For the text-containing cell, return its midpoint in (X, Y) coordinate format. 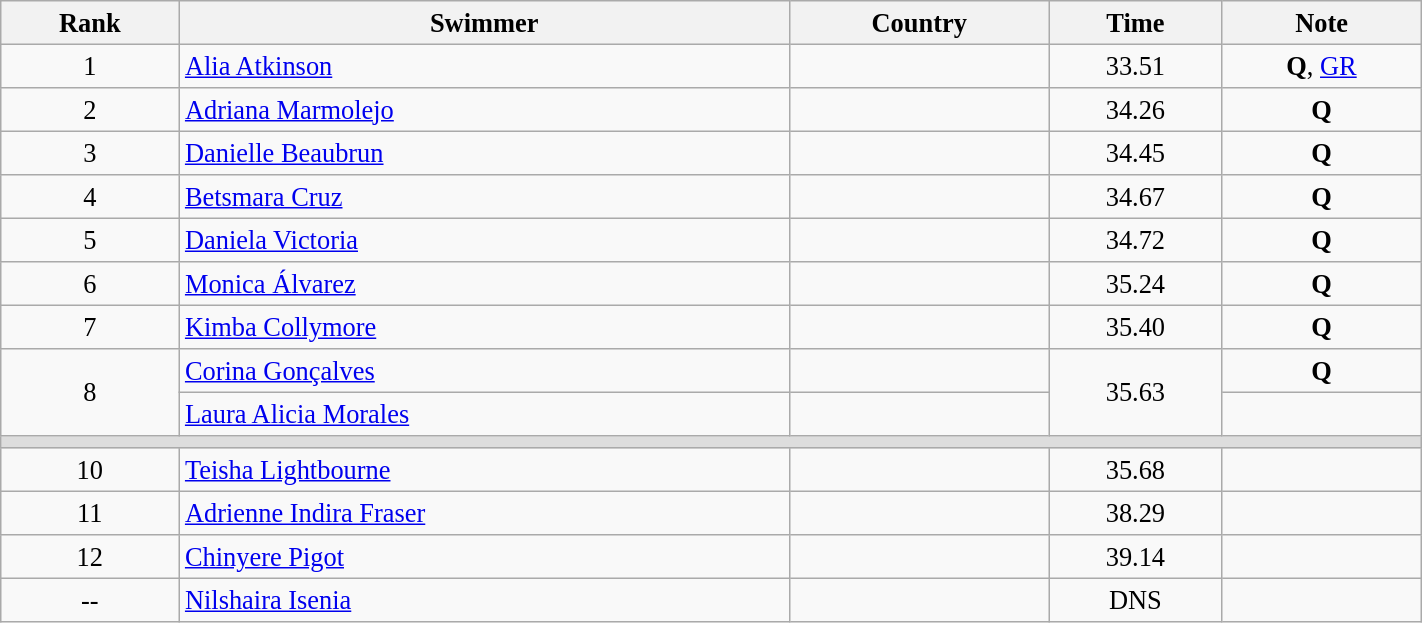
Swimmer (484, 22)
34.45 (1136, 153)
Nilshaira Isenia (484, 600)
Betsmara Cruz (484, 197)
5 (90, 240)
Danielle Beaubrun (484, 153)
Alia Atkinson (484, 66)
Corina Gonçalves (484, 371)
Adrienne Indira Fraser (484, 513)
1 (90, 66)
38.29 (1136, 513)
3 (90, 153)
34.72 (1136, 240)
Time (1136, 22)
2 (90, 109)
4 (90, 197)
Chinyere Pigot (484, 557)
35.24 (1136, 284)
8 (90, 392)
Laura Alicia Morales (484, 414)
6 (90, 284)
33.51 (1136, 66)
Teisha Lightbourne (484, 470)
35.40 (1136, 327)
Country (919, 22)
12 (90, 557)
35.63 (1136, 392)
10 (90, 470)
Q, GR (1322, 66)
34.67 (1136, 197)
-- (90, 600)
Kimba Collymore (484, 327)
Adriana Marmolejo (484, 109)
Monica Álvarez (484, 284)
39.14 (1136, 557)
34.26 (1136, 109)
DNS (1136, 600)
11 (90, 513)
Note (1322, 22)
35.68 (1136, 470)
Rank (90, 22)
Daniela Victoria (484, 240)
7 (90, 327)
